Search for the cell housing the specified text and yield its [x, y] center coordinate. 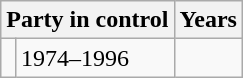
Years [208, 20]
1974–1996 [94, 58]
Party in control [88, 20]
